Search for the cell housing the specified text and yield its [X, Y] center coordinate. 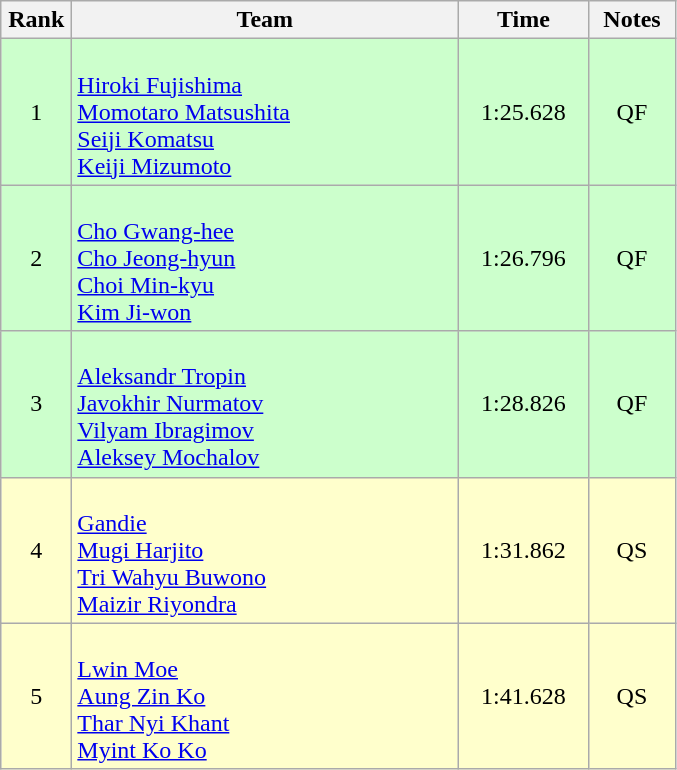
Time [524, 20]
Hiroki FujishimaMomotaro MatsushitaSeiji KomatsuKeiji Mizumoto [265, 112]
Aleksandr TropinJavokhir NurmatovVilyam IbragimovAleksey Mochalov [265, 404]
Lwin MoeAung Zin KoThar Nyi KhantMyint Ko Ko [265, 696]
GandieMugi HarjitoTri Wahyu BuwonoMaizir Riyondra [265, 550]
Cho Gwang-heeCho Jeong-hyunChoi Min-kyuKim Ji-won [265, 258]
5 [36, 696]
Team [265, 20]
Rank [36, 20]
1:25.628 [524, 112]
1:31.862 [524, 550]
1 [36, 112]
4 [36, 550]
Notes [632, 20]
1:41.628 [524, 696]
1:28.826 [524, 404]
2 [36, 258]
3 [36, 404]
1:26.796 [524, 258]
